Return the [X, Y] coordinate for the center point of the cell that contains the specified text.  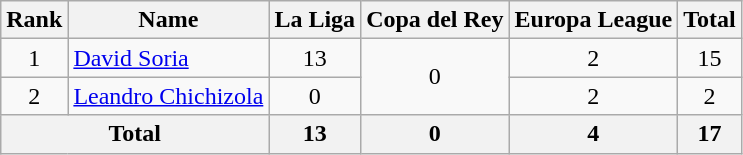
David Soria [168, 58]
4 [594, 134]
Europa League [594, 20]
17 [710, 134]
15 [710, 58]
Copa del Rey [435, 20]
La Liga [315, 20]
Leandro Chichizola [168, 96]
1 [34, 58]
Rank [34, 20]
Name [168, 20]
